Find where the given text appears and provide that cell's center as (X, Y) coordinate. 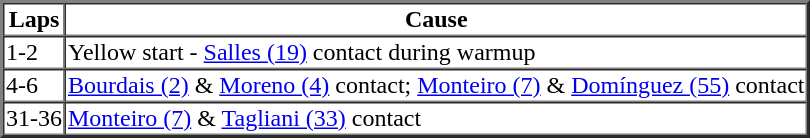
1-2 (34, 52)
Yellow start - Salles (19) contact during warmup (436, 52)
31-36 (34, 118)
Laps (34, 20)
Cause (436, 20)
Monteiro (7) & Tagliani (33) contact (436, 118)
Bourdais (2) & Moreno (4) contact; Monteiro (7) & Domínguez (55) contact (436, 86)
4-6 (34, 86)
